Determine the (X, Y) coordinate at the center of the cell enclosing the given text.  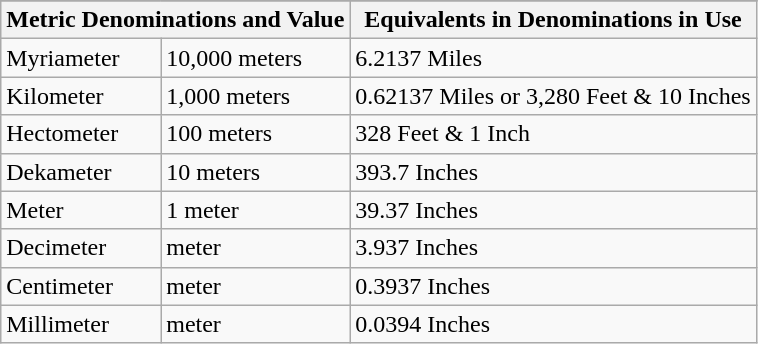
3.937 Inches (553, 248)
Decimeter (81, 248)
393.7 Inches (553, 172)
Hectometer (81, 134)
6.2137 Miles (553, 58)
Centimeter (81, 286)
Kilometer (81, 96)
Metric Denominations and Value (176, 20)
1,000 meters (256, 96)
10,000 meters (256, 58)
Meter (81, 210)
Equivalents in Denominations in Use (553, 20)
Myriameter (81, 58)
10 meters (256, 172)
0.3937 Inches (553, 286)
328 Feet & 1 Inch (553, 134)
0.62137 Miles or 3,280 Feet & 10 Inches (553, 96)
Dekameter (81, 172)
100 meters (256, 134)
39.37 Inches (553, 210)
1 meter (256, 210)
0.0394 Inches (553, 324)
Millimeter (81, 324)
